Capture the cell that displays the provided text and extract its [x, y] central coordinate. 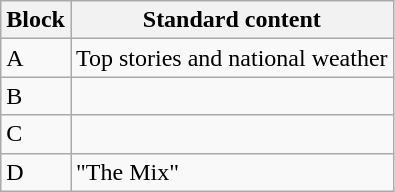
A [36, 58]
C [36, 134]
Standard content [232, 20]
B [36, 96]
"The Mix" [232, 172]
Top stories and national weather [232, 58]
Block [36, 20]
D [36, 172]
